Output the (x, y) coordinate of the center of the cell containing the given text.  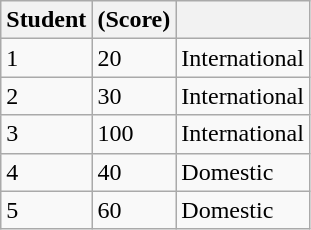
3 (46, 134)
5 (46, 210)
30 (134, 96)
60 (134, 210)
40 (134, 172)
1 (46, 58)
100 (134, 134)
(Score) (134, 20)
4 (46, 172)
Student (46, 20)
2 (46, 96)
20 (134, 58)
